For the text-containing cell, return its midpoint in [x, y] coordinate format. 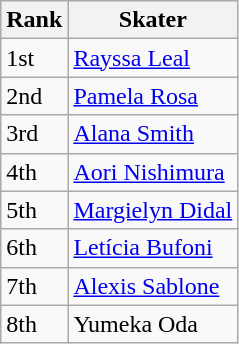
Rayssa Leal [153, 58]
1st [34, 58]
6th [34, 248]
2nd [34, 96]
Pamela Rosa [153, 96]
Alexis Sablone [153, 286]
Margielyn Didal [153, 210]
7th [34, 286]
5th [34, 210]
Alana Smith [153, 134]
Letícia Bufoni [153, 248]
3rd [34, 134]
Skater [153, 20]
Rank [34, 20]
8th [34, 324]
Aori Nishimura [153, 172]
Yumeka Oda [153, 324]
4th [34, 172]
